Determine the [X, Y] coordinate at the center of the cell enclosing the given text.  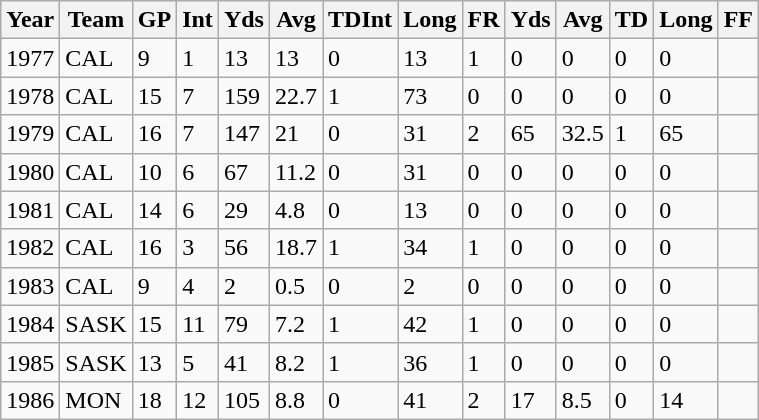
159 [244, 96]
1984 [30, 324]
1982 [30, 248]
56 [244, 248]
147 [244, 134]
MON [96, 400]
GP [154, 20]
1979 [30, 134]
11.2 [296, 172]
1981 [30, 210]
8.8 [296, 400]
105 [244, 400]
79 [244, 324]
22.7 [296, 96]
32.5 [582, 134]
10 [154, 172]
42 [430, 324]
8.5 [582, 400]
FF [738, 20]
1980 [30, 172]
5 [198, 362]
TDInt [360, 20]
1986 [30, 400]
TD [631, 20]
1983 [30, 286]
3 [198, 248]
FR [484, 20]
34 [430, 248]
0.5 [296, 286]
29 [244, 210]
18.7 [296, 248]
7.2 [296, 324]
21 [296, 134]
11 [198, 324]
4 [198, 286]
1985 [30, 362]
1977 [30, 58]
36 [430, 362]
Year [30, 20]
12 [198, 400]
18 [154, 400]
73 [430, 96]
17 [530, 400]
Team [96, 20]
67 [244, 172]
4.8 [296, 210]
8.2 [296, 362]
Int [198, 20]
1978 [30, 96]
